Pinpoint the cell where the given text exists, returning its (x, y) midpoint coordinate. 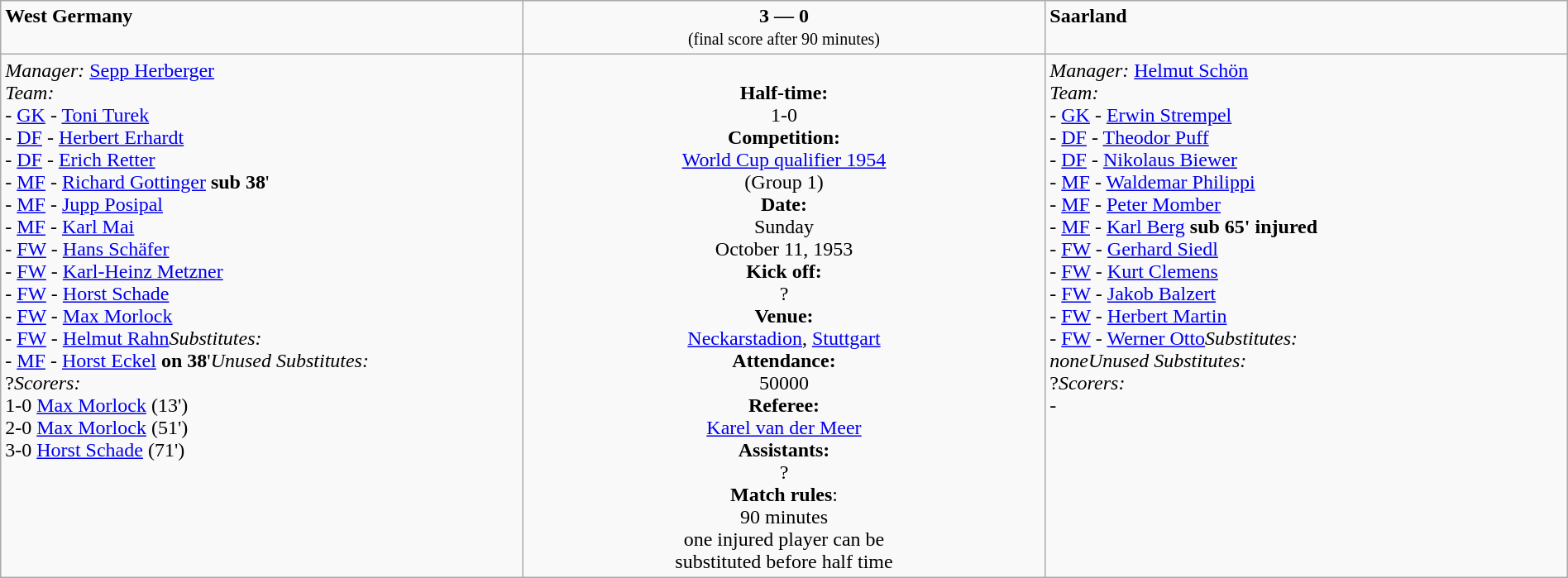
West Germany (262, 28)
Saarland (1307, 28)
3 — 0(final score after 90 minutes) (784, 28)
